Find where the given text appears and provide that cell's center as (X, Y) coordinate. 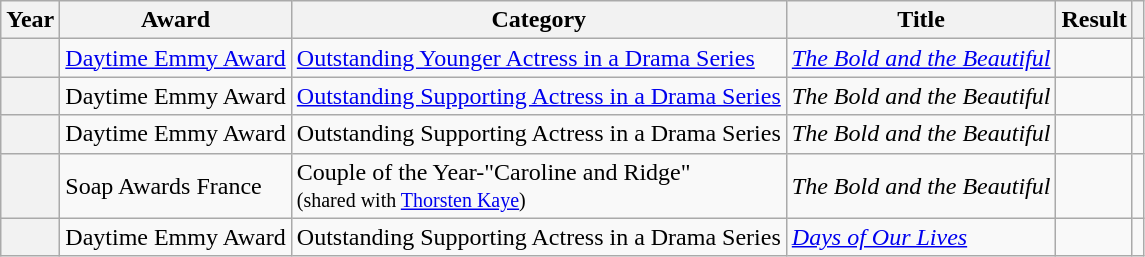
Title (921, 20)
Result (1094, 20)
Couple of the Year-"Caroline and Ridge" (shared with Thorsten Kaye) (538, 186)
Year (30, 20)
Category (538, 20)
Outstanding Younger Actress in a Drama Series (538, 58)
Days of Our Lives (921, 237)
Soap Awards France (176, 186)
Award (176, 20)
